Detect which cell encompasses the target text, then output its [X, Y] center coordinate. 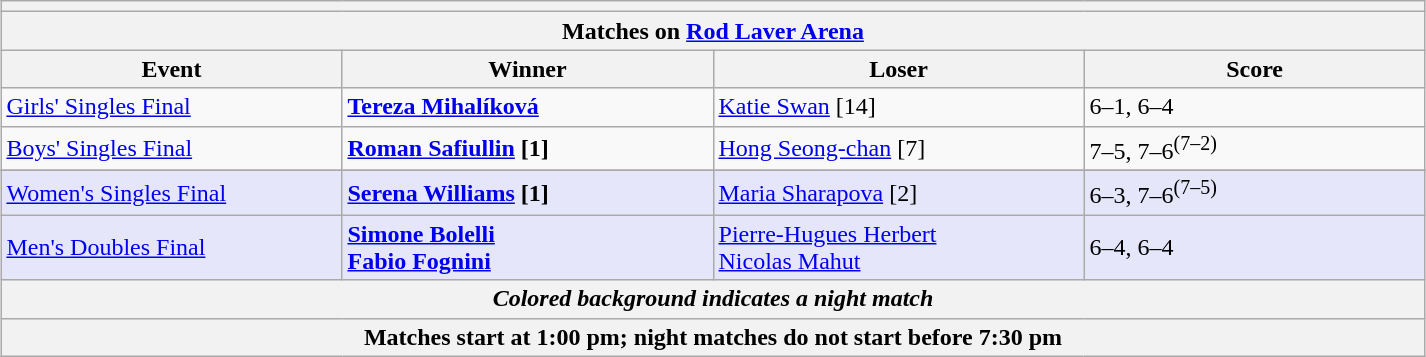
Girls' Singles Final [172, 107]
Matches on Rod Laver Arena [713, 31]
Men's Doubles Final [172, 248]
Event [172, 69]
Hong Seong-chan [7] [898, 148]
Boys' Singles Final [172, 148]
Maria Sharapova [2] [898, 194]
Pierre-Hugues Herbert Nicolas Mahut [898, 248]
Tereza Mihalíková [528, 107]
Winner [528, 69]
6–3, 7–6(7–5) [1254, 194]
Score [1254, 69]
Matches start at 1:00 pm; night matches do not start before 7:30 pm [713, 337]
7–5, 7–6(7–2) [1254, 148]
Katie Swan [14] [898, 107]
6–4, 6–4 [1254, 248]
Roman Safiullin [1] [528, 148]
6–1, 6–4 [1254, 107]
Simone Bolelli Fabio Fognini [528, 248]
Women's Singles Final [172, 194]
Serena Williams [1] [528, 194]
Loser [898, 69]
Colored background indicates a night match [713, 299]
